Detect which cell encompasses the target text, then output its (x, y) center coordinate. 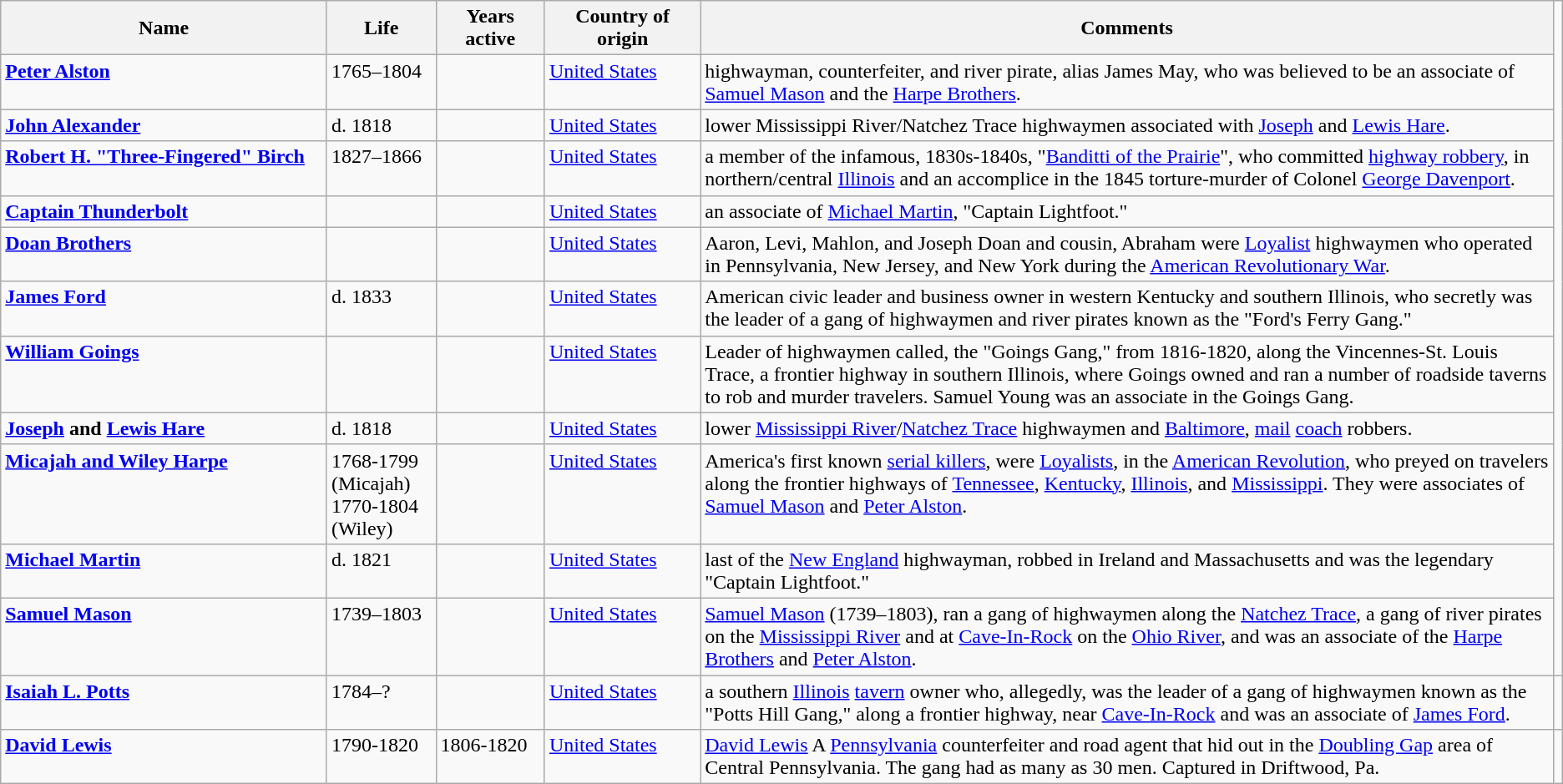
Comments (1127, 28)
Country of origin (622, 28)
Name (164, 28)
Life (381, 28)
highwayman, counterfeiter, and river pirate, alias James May, who was believed to be an associate of Samuel Mason and the Harpe Brothers. (1127, 82)
lower Mississippi River/Natchez Trace highwaymen and Baltimore, mail coach robbers. (1127, 428)
d. 1821 (381, 571)
Years active (490, 28)
Joseph and Lewis Hare (164, 428)
d. 1833 (381, 309)
1784–? (381, 701)
Captain Thunderbolt (164, 211)
1806-1820 (490, 756)
Doan Brothers (164, 254)
Isaiah L. Potts (164, 701)
last of the New England highwayman, robbed in Ireland and Massachusetts and was the legendary "Captain Lightfoot." (1127, 571)
William Goings (164, 374)
Michael Martin (164, 571)
1768-1799 (Micajah)1770-1804 (Wiley) (381, 494)
James Ford (164, 309)
an associate of Michael Martin, "Captain Lightfoot." (1127, 211)
Peter Alston (164, 82)
1739–1803 (381, 636)
1790-1820 (381, 756)
Robert H. "Three-Fingered" Birch (164, 169)
Samuel Mason (164, 636)
David Lewis (164, 756)
1827–1866 (381, 169)
Micajah and Wiley Harpe (164, 494)
1765–1804 (381, 82)
lower Mississippi River/Natchez Trace highwaymen associated with Joseph and Lewis Hare. (1127, 125)
John Alexander (164, 125)
